Provide the (x, y) coordinate of the cell's center where the given text is located.  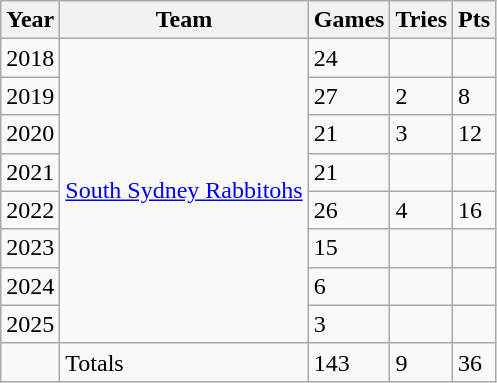
12 (474, 134)
15 (349, 248)
8 (474, 96)
143 (349, 362)
4 (422, 210)
2024 (30, 286)
6 (349, 286)
2018 (30, 58)
2023 (30, 248)
2020 (30, 134)
Team (184, 20)
Year (30, 20)
2019 (30, 96)
26 (349, 210)
2025 (30, 324)
Games (349, 20)
2022 (30, 210)
Tries (422, 20)
South Sydney Rabbitohs (184, 191)
24 (349, 58)
27 (349, 96)
Totals (184, 362)
9 (422, 362)
16 (474, 210)
2021 (30, 172)
Pts (474, 20)
36 (474, 362)
2 (422, 96)
